Provide the (x, y) coordinate of the cell's center where the given text is located.  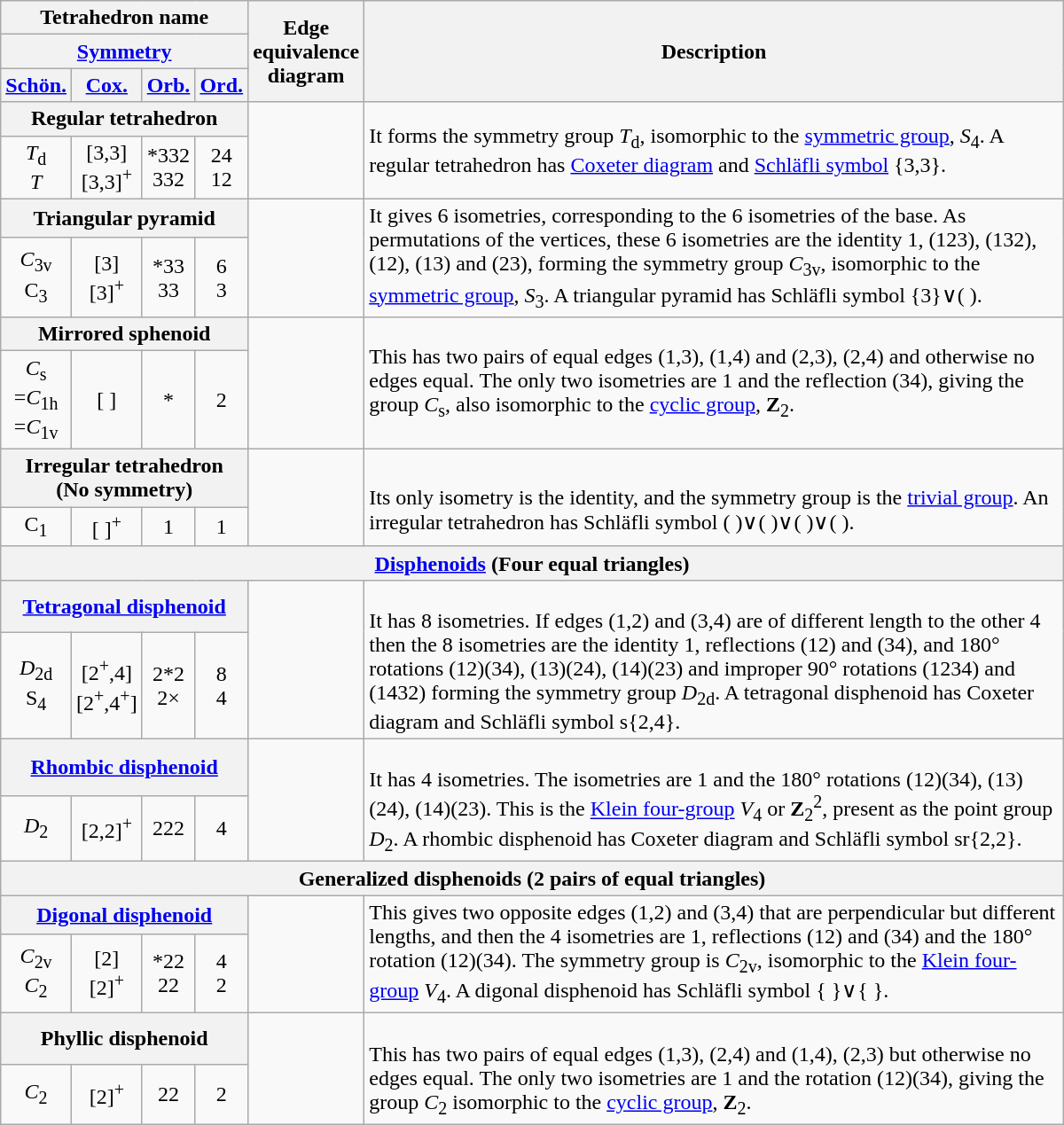
Mirrored sphenoid (124, 334)
Schön. (36, 85)
2412 (222, 168)
Phyllic disphenoid (124, 1039)
D2dS4 (36, 686)
Tetrahedron name (124, 18)
[2+,4][2+,4+] (107, 686)
Irregular tetrahedron(No symmetry) (124, 479)
[2,2]+ (107, 828)
[3][3]+ (107, 277)
Cs=C1h=C1v (36, 401)
[2]+ (107, 1095)
*332332 (168, 168)
C1 (36, 527)
[ ]+ (107, 527)
*2222 (168, 973)
Triangular pyramid (124, 219)
C3vC3 (36, 277)
It forms the symmetry group Td, isomorphic to the symmetric group, S4. A regular tetrahedron has Coxeter diagram and Schläfli symbol {3,3}. (715, 151)
Regular tetrahedron (124, 119)
Edgeequivalencediagram (307, 51)
4 (222, 828)
Its only isometry is the identity, and the symmetry group is the trivial group. An irregular tetrahedron has Schläfli symbol ( )∨( )∨( )∨( ). (715, 498)
222 (168, 828)
D2 (36, 828)
*3333 (168, 277)
C2vC2 (36, 973)
[3,3][3,3]+ (107, 168)
Ord. (222, 85)
Symmetry (124, 51)
63 (222, 277)
Disphenoids (Four equal triangles) (532, 563)
22 (168, 1095)
C2 (36, 1095)
42 (222, 973)
Cox. (107, 85)
Tetragonal disphenoid (124, 606)
[ ] (107, 401)
[2][2]+ (107, 973)
84 (222, 686)
Description (715, 51)
Rhombic disphenoid (124, 768)
Generalized disphenoids (2 pairs of equal triangles) (532, 879)
Digonal disphenoid (124, 915)
* (168, 401)
TdT (36, 168)
Orb. (168, 85)
2*22× (168, 686)
